Locate the cell with the specified text and output its [x, y] center coordinate. 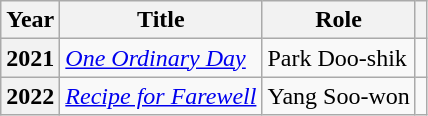
Title [161, 20]
Park Doo-shik [338, 58]
Role [338, 20]
2021 [30, 58]
Year [30, 20]
2022 [30, 96]
Recipe for Farewell [161, 96]
Yang Soo-won [338, 96]
One Ordinary Day [161, 58]
